Scan for the cell matching the given text and deliver its (x, y) coordinate at center. 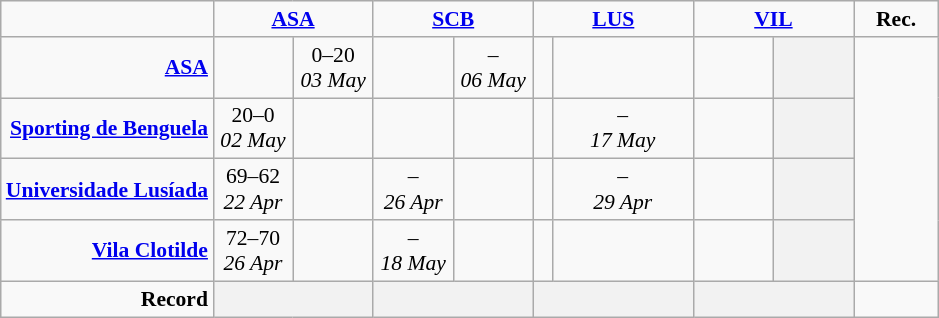
VIL (773, 19)
20–002 May (253, 128)
LUS (613, 19)
72–7026 Apr (253, 250)
–17 May (622, 128)
Rec. (896, 19)
69–6222 Apr (253, 190)
Record (107, 299)
–26 Apr (413, 190)
Vila Clotilde (107, 250)
Sporting de Benguela (107, 128)
–06 May (493, 68)
Universidade Lusíada (107, 190)
SCB (453, 19)
–18 May (413, 250)
–29 Apr (622, 190)
0–2003 May (333, 68)
